Detect which cell encompasses the target text, then output its [x, y] center coordinate. 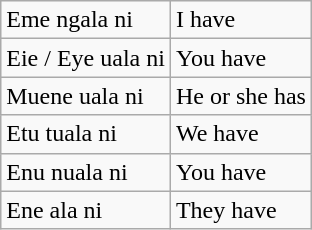
Muene uala ni [86, 96]
Etu tuala ni [86, 134]
We have [240, 134]
Eie / Eye uala ni [86, 58]
Enu nuala ni [86, 172]
Ene ala ni [86, 210]
Eme ngala ni [86, 20]
They have [240, 210]
I have [240, 20]
He or she has [240, 96]
